Scan for the cell matching the given text and deliver its [x, y] coordinate at center. 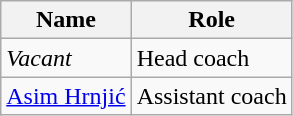
Assistant coach [212, 96]
Asim Hrnjić [66, 96]
Role [212, 20]
Head coach [212, 58]
Vacant [66, 58]
Name [66, 20]
